Return the (X, Y) coordinate for the center point of the cell that contains the specified text.  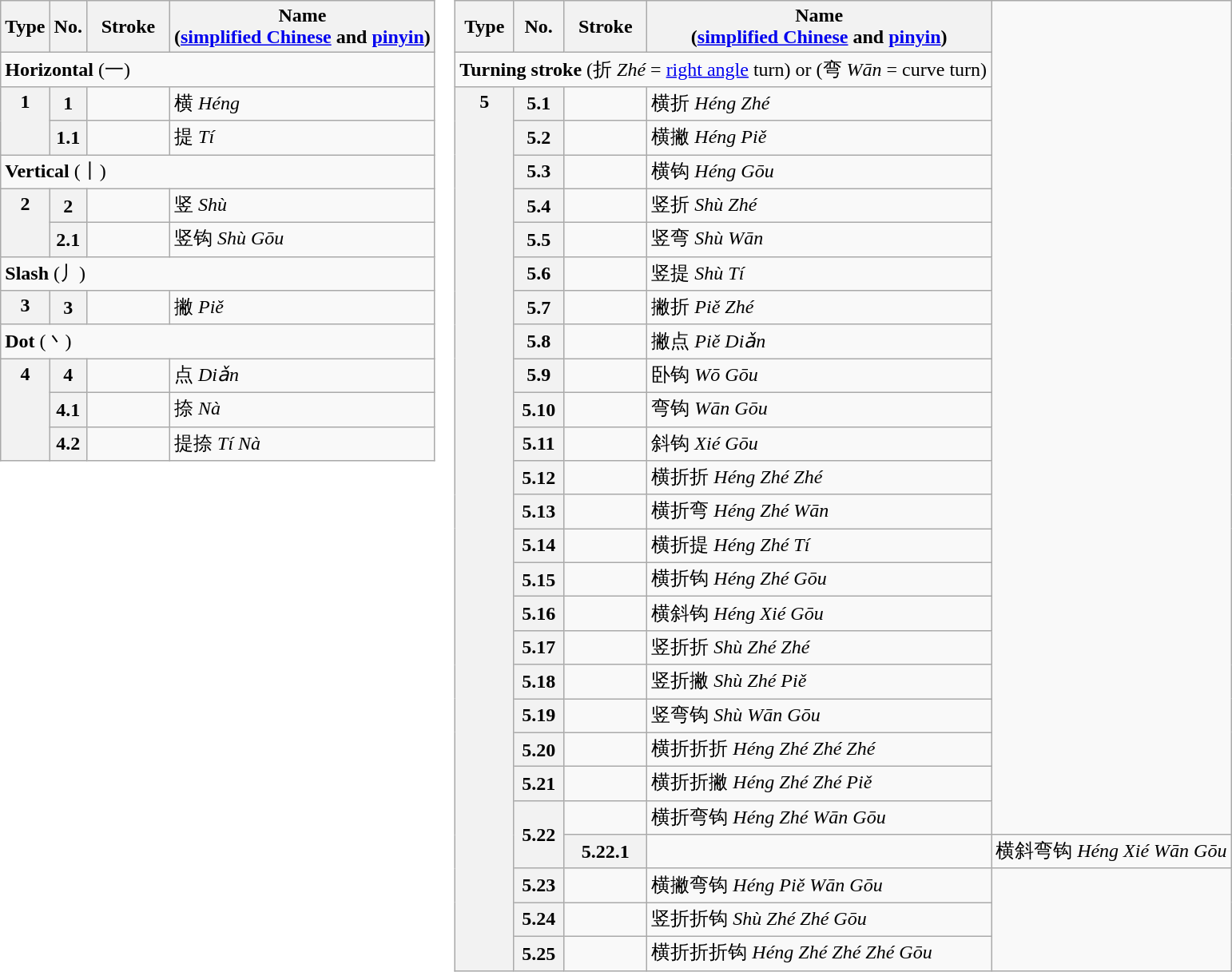
撇折 Piě Zhé (820, 308)
卧钩 Wō Gōu (820, 375)
5 (484, 529)
5.14 (539, 546)
5.24 (539, 920)
5.6 (539, 273)
横撇 Héng Piě (820, 137)
5.21 (539, 784)
竖钩 Shù Gōu (303, 240)
5.2 (539, 137)
横折折 Héng Zhé Zhé (820, 478)
斜钩 Xié Gōu (820, 444)
5.20 (539, 749)
Dot (丶) (218, 342)
撇 Piě (303, 308)
弯钩 Wān Gōu (820, 409)
点 Diǎn (303, 375)
Horizontal (一) (218, 70)
5.16 (539, 613)
横折弯钩 Héng Zhé Wān Gōu (820, 818)
横折折撇 Héng Zhé Zhé Piě (820, 784)
4.1 (68, 409)
横折钩 Héng Zhé Gōu (820, 580)
5.4 (539, 206)
5.3 (539, 173)
横钩 Héng Gōu (820, 173)
横斜钩 Héng Xié Gōu (820, 613)
5.1 (539, 104)
提捺 Tí Nà (303, 444)
5.15 (539, 580)
横折折折钩 Héng Zhé Zhé Zhé Gōu (820, 954)
横折弯 Héng Zhé Wān (820, 511)
5.22 (539, 834)
5.17 (539, 647)
横 Héng (303, 104)
横折折折 Héng Zhé Zhé Zhé (820, 749)
5.23 (539, 885)
Vertical (丨) (218, 173)
竖弯钩 Shù Wān Gōu (820, 716)
5.12 (539, 478)
5.25 (539, 954)
Turning stroke (折 Zhé = right angle turn) or (弯 Wān = curve turn) (724, 70)
竖折折钩 Shù Zhé Zhé Gōu (820, 920)
横撇弯钩 Héng Piě Wān Gōu (820, 885)
5.18 (539, 682)
5.10 (539, 409)
撇点 Piě Diǎn (820, 342)
竖弯 Shù Wān (820, 240)
2.1 (68, 240)
5.22.1 (606, 851)
竖折撇 Shù Zhé Piě (820, 682)
竖折 Shù Zhé (820, 206)
5.9 (539, 375)
5.11 (539, 444)
竖 Shù (303, 206)
竖折折 Shù Zhé Zhé (820, 647)
横折 Héng Zhé (820, 104)
横斜弯钩 Héng Xié Wān Gōu (1111, 851)
5.13 (539, 511)
5.7 (539, 308)
捺 Nà (303, 409)
5.5 (539, 240)
横折提 Héng Zhé Tí (820, 546)
1.1 (68, 137)
竖提 Shù Tí (820, 273)
5.19 (539, 716)
提 Tí (303, 137)
5.8 (539, 342)
Slash (丿) (218, 273)
4.2 (68, 444)
